Capture the cell that displays the provided text and extract its [X, Y] central coordinate. 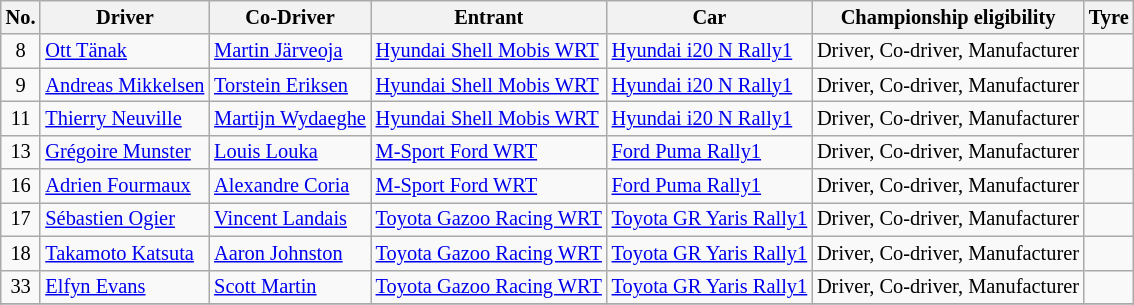
11 [21, 118]
Scott Martin [290, 287]
Takamoto Katsuta [124, 253]
Vincent Landais [290, 219]
Co-Driver [290, 17]
Torstein Eriksen [290, 85]
9 [21, 85]
16 [21, 186]
Martijn Wydaeghe [290, 118]
18 [21, 253]
8 [21, 51]
Louis Louka [290, 152]
Tyre [1109, 17]
Championship eligibility [948, 17]
Thierry Neuville [124, 118]
Aaron Johnston [290, 253]
33 [21, 287]
Elfyn Evans [124, 287]
Grégoire Munster [124, 152]
Entrant [489, 17]
Andreas Mikkelsen [124, 85]
Driver [124, 17]
Sébastien Ogier [124, 219]
17 [21, 219]
No. [21, 17]
Martin Järveoja [290, 51]
Car [710, 17]
Adrien Fourmaux [124, 186]
Ott Tänak [124, 51]
Alexandre Coria [290, 186]
13 [21, 152]
